Identify which cell holds the provided text, then report its (x, y) central coordinate. 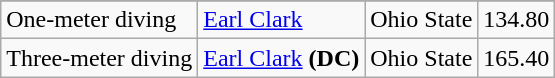
Earl Clark (282, 20)
134.80 (516, 20)
One-meter diving (100, 20)
Three-meter diving (100, 58)
165.40 (516, 58)
Earl Clark (DC) (282, 58)
